Output the (X, Y) coordinate of the center of the cell containing the given text.  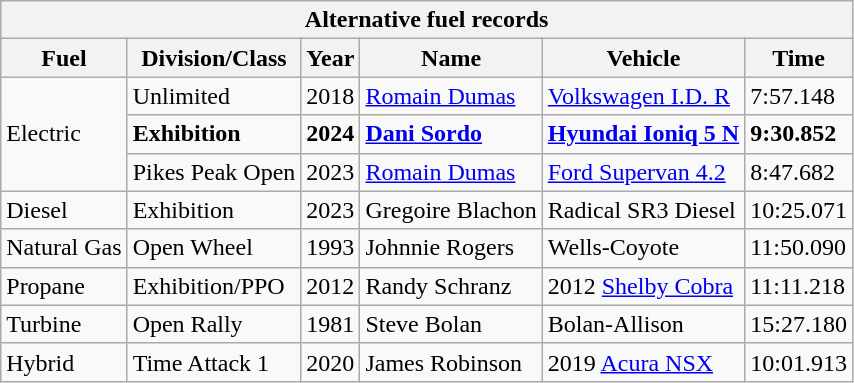
2012 (330, 286)
11:50.090 (799, 248)
2019 Acura NSX (643, 362)
Vehicle (643, 58)
Time (799, 58)
Volkswagen I.D. R (643, 96)
Fuel (64, 58)
Radical SR3 Diesel (643, 210)
Pikes Peak Open (214, 172)
1981 (330, 324)
Alternative fuel records (427, 20)
Exhibition/PPO (214, 286)
10:25.071 (799, 210)
Propane (64, 286)
Turbine (64, 324)
Year (330, 58)
Steve Bolan (451, 324)
10:01.913 (799, 362)
2024 (330, 134)
Gregoire Blachon (451, 210)
Johnnie Rogers (451, 248)
Hyundai Ioniq 5 N (643, 134)
2012 Shelby Cobra (643, 286)
8:47.682 (799, 172)
1993 (330, 248)
Electric (64, 134)
Dani Sordo (451, 134)
Diesel (64, 210)
Time Attack 1 (214, 362)
Open Wheel (214, 248)
Name (451, 58)
Hybrid (64, 362)
Bolan-Allison (643, 324)
James Robinson (451, 362)
15:27.180 (799, 324)
7:57.148 (799, 96)
Natural Gas (64, 248)
Randy Schranz (451, 286)
Wells-Coyote (643, 248)
Unlimited (214, 96)
Division/Class (214, 58)
2020 (330, 362)
Open Rally (214, 324)
Ford Supervan 4.2 (643, 172)
11:11.218 (799, 286)
2018 (330, 96)
9:30.852 (799, 134)
